Pinpoint the cell where the given text exists, returning its [X, Y] midpoint coordinate. 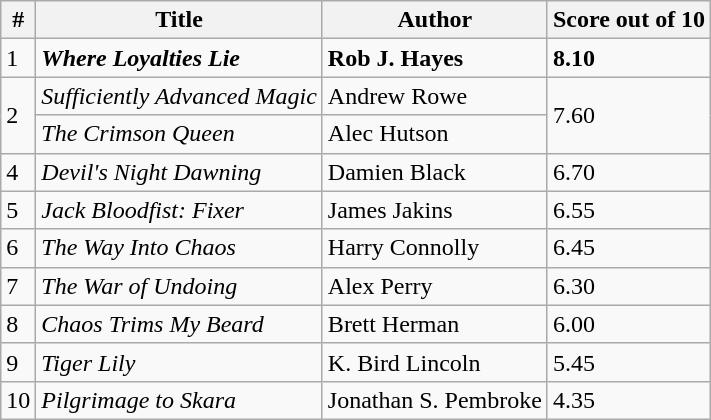
Title [180, 20]
Sufficiently Advanced Magic [180, 96]
5.45 [628, 362]
2 [18, 115]
6.70 [628, 172]
8.10 [628, 58]
1 [18, 58]
The War of Undoing [180, 286]
Tiger Lily [180, 362]
4 [18, 172]
6 [18, 248]
Where Loyalties Lie [180, 58]
Jonathan S. Pembroke [434, 400]
Alec Hutson [434, 134]
Jack Bloodfist: Fixer [180, 210]
James Jakins [434, 210]
Harry Connolly [434, 248]
Brett Herman [434, 324]
7 [18, 286]
# [18, 20]
6.00 [628, 324]
Alex Perry [434, 286]
6.45 [628, 248]
6.30 [628, 286]
7.60 [628, 115]
9 [18, 362]
Damien Black [434, 172]
Score out of 10 [628, 20]
The Way Into Chaos [180, 248]
K. Bird Lincoln [434, 362]
5 [18, 210]
Rob J. Hayes [434, 58]
Devil's Night Dawning [180, 172]
Chaos Trims My Beard [180, 324]
8 [18, 324]
Pilgrimage to Skara [180, 400]
4.35 [628, 400]
The Crimson Queen [180, 134]
Author [434, 20]
6.55 [628, 210]
Andrew Rowe [434, 96]
10 [18, 400]
